For the text-containing cell, return its midpoint in [X, Y] coordinate format. 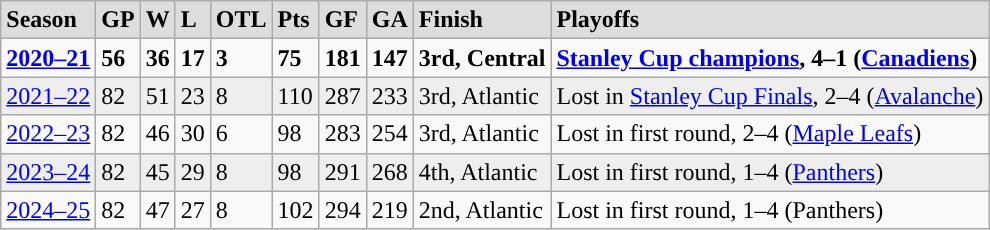
45 [158, 172]
L [192, 20]
268 [390, 172]
2021–22 [48, 96]
56 [118, 58]
51 [158, 96]
29 [192, 172]
102 [296, 210]
254 [390, 134]
110 [296, 96]
46 [158, 134]
OTL [241, 20]
30 [192, 134]
Season [48, 20]
2nd, Atlantic [482, 210]
Stanley Cup champions, 4–1 (Canadiens) [770, 58]
233 [390, 96]
Pts [296, 20]
GF [342, 20]
Finish [482, 20]
GP [118, 20]
Playoffs [770, 20]
3rd, Central [482, 58]
47 [158, 210]
2024–25 [48, 210]
4th, Atlantic [482, 172]
Lost in first round, 2–4 (Maple Leafs) [770, 134]
27 [192, 210]
294 [342, 210]
W [158, 20]
Lost in Stanley Cup Finals, 2–4 (Avalanche) [770, 96]
219 [390, 210]
283 [342, 134]
2022–23 [48, 134]
17 [192, 58]
3 [241, 58]
181 [342, 58]
147 [390, 58]
36 [158, 58]
2023–24 [48, 172]
6 [241, 134]
2020–21 [48, 58]
23 [192, 96]
GA [390, 20]
287 [342, 96]
291 [342, 172]
75 [296, 58]
